Locate the cell with the specified text and output its (x, y) center coordinate. 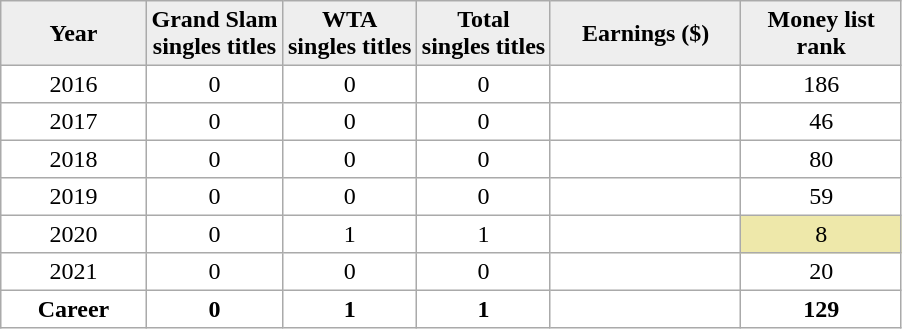
20 (821, 272)
Year (74, 33)
Earnings ($) (645, 33)
46 (821, 122)
Career (74, 309)
2016 (74, 84)
2018 (74, 159)
2017 (74, 122)
Totalsingles titles (484, 33)
Grand Slamsingles titles (214, 33)
80 (821, 159)
59 (821, 197)
129 (821, 309)
2021 (74, 272)
2020 (74, 234)
Money list rank (821, 33)
8 (821, 234)
186 (821, 84)
WTA singles titles (350, 33)
2019 (74, 197)
